From the cell containing the given text, extract its center point as (X, Y) coordinate. 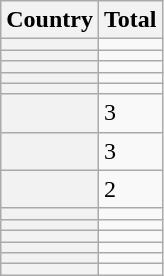
2 (130, 189)
Total (130, 20)
Country (50, 20)
